Capture the cell that displays the provided text and extract its (X, Y) central coordinate. 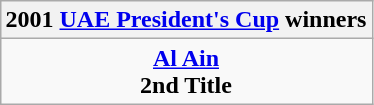
Al Ain2nd Title (186, 72)
2001 UAE President's Cup winners (186, 20)
